For the text-containing cell, return its midpoint in (X, Y) coordinate format. 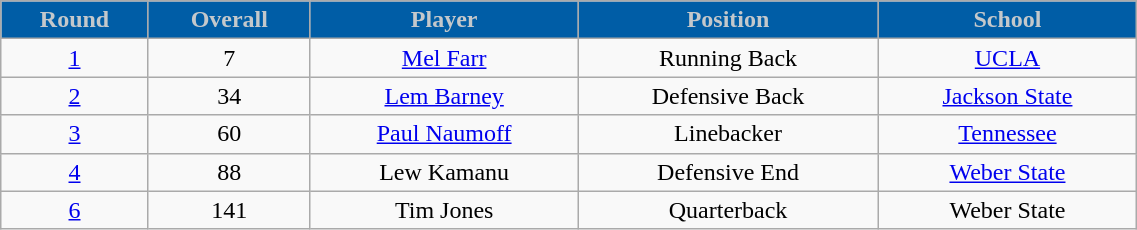
2 (75, 96)
Round (75, 20)
Paul Naumoff (444, 134)
Defensive Back (728, 96)
UCLA (1008, 58)
Lem Barney (444, 96)
Tim Jones (444, 210)
1 (75, 58)
Lew Kamanu (444, 172)
School (1008, 20)
34 (229, 96)
3 (75, 134)
4 (75, 172)
Defensive End (728, 172)
88 (229, 172)
7 (229, 58)
Position (728, 20)
Jackson State (1008, 96)
Player (444, 20)
6 (75, 210)
Running Back (728, 58)
Quarterback (728, 210)
Mel Farr (444, 58)
Overall (229, 20)
Linebacker (728, 134)
Tennessee (1008, 134)
141 (229, 210)
60 (229, 134)
